Scan for the cell matching the given text and deliver its [x, y] coordinate at center. 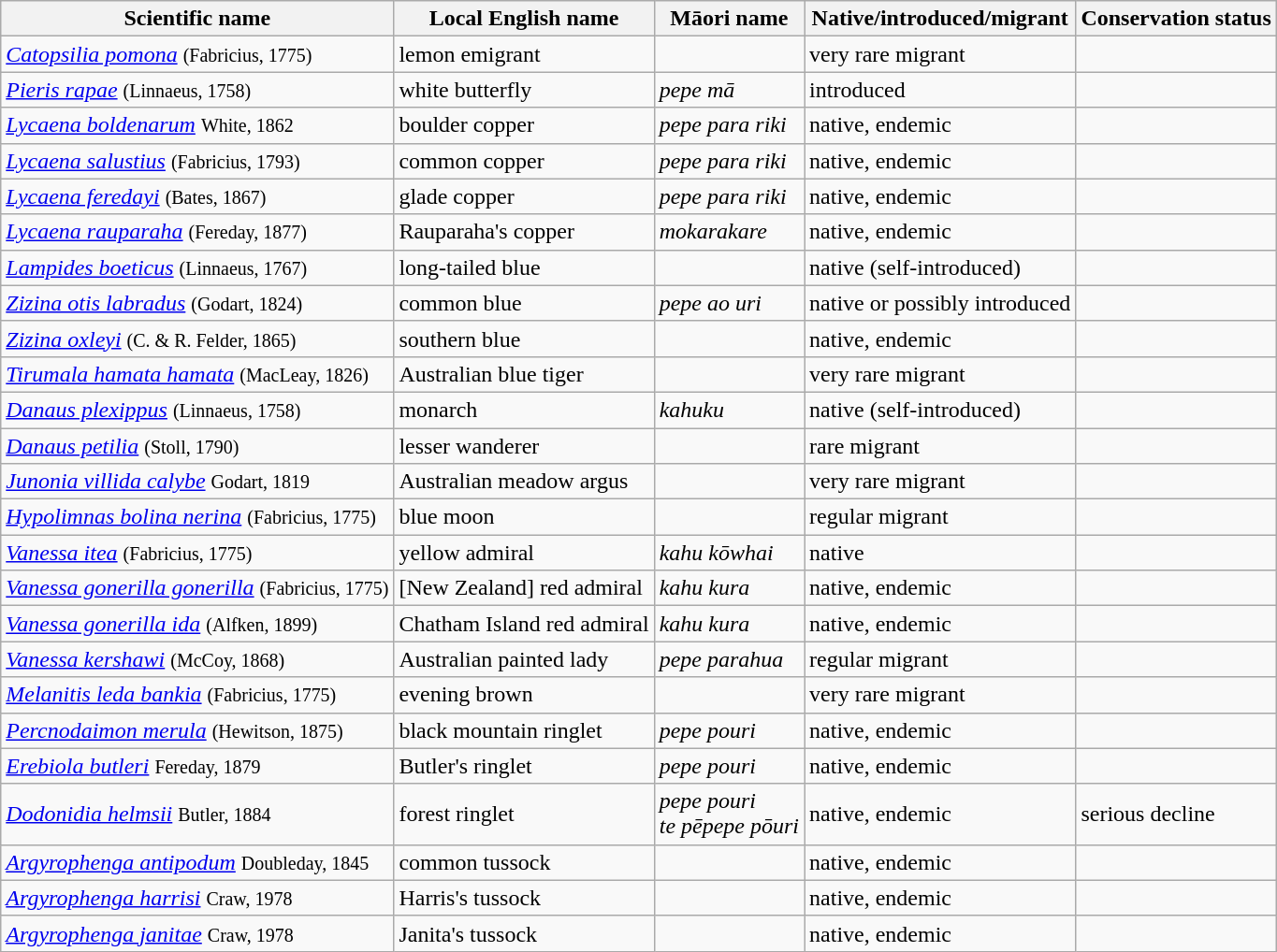
lesser wanderer [524, 446]
Chatham Island red admiral [524, 624]
black mountain ringlet [524, 730]
forest ringlet [524, 814]
common blue [524, 303]
Argyrophenga harrisi Craw, 1978 [197, 898]
Lycaena feredayi (Bates, 1867) [197, 196]
Hypolimnas bolina nerina (Fabricius, 1775) [197, 517]
Danaus plexippus (Linnaeus, 1758) [197, 410]
kahu kōwhai [729, 553]
serious decline [1176, 814]
Argyrophenga janitae Craw, 1978 [197, 933]
Vanessa gonerilla ida (Alfken, 1899) [197, 624]
Percnodaimon merula (Hewitson, 1875) [197, 730]
Junonia villida calybe Godart, 1819 [197, 482]
Janita's tussock [524, 933]
yellow admiral [524, 553]
Native/introduced/migrant [940, 19]
evening brown [524, 695]
pepe parahua [729, 659]
Vanessa gonerilla gonerilla (Fabricius, 1775) [197, 588]
Dodonidia helmsii Butler, 1884 [197, 814]
mokarakare [729, 232]
native [940, 553]
Argyrophenga antipodum Doubleday, 1845 [197, 862]
common tussock [524, 862]
Lycaena boldenarum White, 1862 [197, 125]
Australian meadow argus [524, 482]
Catopsilia pomona (Fabricius, 1775) [197, 54]
rare migrant [940, 446]
native or possibly introduced [940, 303]
Conservation status [1176, 19]
lemon emigrant [524, 54]
Erebiola butleri Fereday, 1879 [197, 766]
Melanitis leda bankia (Fabricius, 1775) [197, 695]
common copper [524, 161]
Lycaena rauparaha (Fereday, 1877) [197, 232]
pepe ao uri [729, 303]
Vanessa kershawi (McCoy, 1868) [197, 659]
monarch [524, 410]
Australian painted lady [524, 659]
[New Zealand] red admiral [524, 588]
Local English name [524, 19]
Danaus petilia (Stoll, 1790) [197, 446]
Scientific name [197, 19]
pepe mā [729, 90]
Zizina oxleyi (C. & R. Felder, 1865) [197, 339]
Zizina otis labradus (Godart, 1824) [197, 303]
Pieris rapae (Linnaeus, 1758) [197, 90]
Vanessa itea (Fabricius, 1775) [197, 553]
white butterfly [524, 90]
Lycaena salustius (Fabricius, 1793) [197, 161]
Butler's ringlet [524, 766]
Rauparaha's copper [524, 232]
southern blue [524, 339]
glade copper [524, 196]
Harris's tussock [524, 898]
boulder copper [524, 125]
Australian blue tiger [524, 374]
long-tailed blue [524, 267]
Tirumala hamata hamata (MacLeay, 1826) [197, 374]
Māori name [729, 19]
pepe pourite pēpepe pōuri [729, 814]
blue moon [524, 517]
kahuku [729, 410]
Lampides boeticus (Linnaeus, 1767) [197, 267]
introduced [940, 90]
